From the cell containing the given text, extract its center point as (X, Y) coordinate. 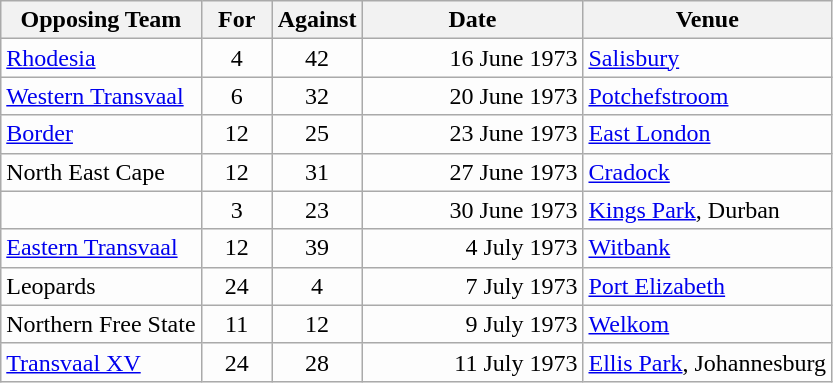
Cradock (708, 172)
Against (317, 20)
31 (317, 172)
Rhodesia (101, 58)
30 June 1973 (472, 210)
Transvaal XV (101, 362)
39 (317, 248)
Salisbury (708, 58)
28 (317, 362)
23 June 1973 (472, 134)
Welkom (708, 324)
Venue (708, 20)
25 (317, 134)
4 July 1973 (472, 248)
For (236, 20)
Ellis Park, Johannesburg (708, 362)
23 (317, 210)
27 June 1973 (472, 172)
11 (236, 324)
Leopards (101, 286)
Potchefstroom (708, 96)
Border (101, 134)
Witbank (708, 248)
Port Elizabeth (708, 286)
3 (236, 210)
Date (472, 20)
7 July 1973 (472, 286)
East London (708, 134)
20 June 1973 (472, 96)
Northern Free State (101, 324)
Western Transvaal (101, 96)
Kings Park, Durban (708, 210)
9 July 1973 (472, 324)
11 July 1973 (472, 362)
Opposing Team (101, 20)
16 June 1973 (472, 58)
42 (317, 58)
Eastern Transvaal (101, 248)
6 (236, 96)
North East Cape (101, 172)
32 (317, 96)
